Detect which cell encompasses the target text, then output its [X, Y] center coordinate. 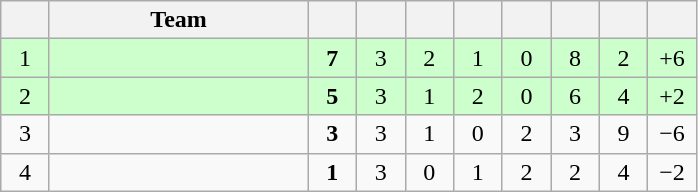
5 [332, 96]
6 [576, 96]
8 [576, 58]
−2 [672, 172]
7 [332, 58]
−6 [672, 134]
9 [624, 134]
Team [178, 20]
+6 [672, 58]
+2 [672, 96]
